Return (x, y) of the center of cell containing provided text 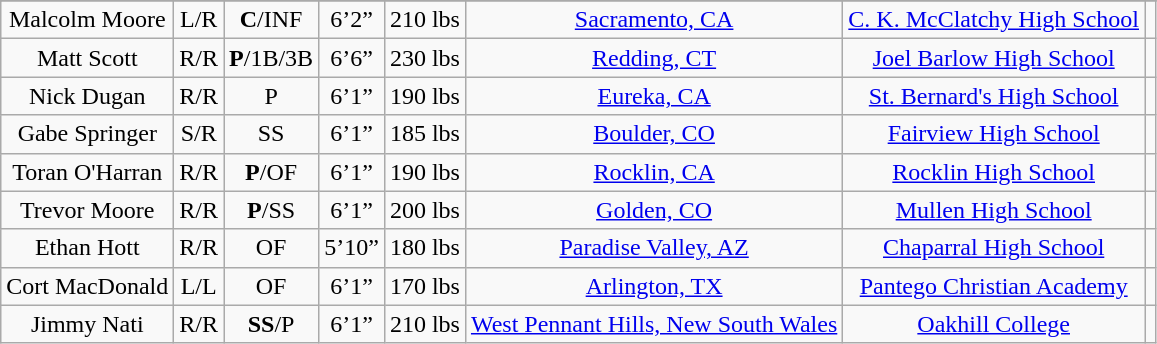
Golden, CO (654, 210)
Cort MacDonald (88, 286)
P/SS (272, 210)
Pantego Christian Academy (994, 286)
Jimmy Nati (88, 324)
Boulder, CO (654, 134)
C/INF (272, 20)
6’2” (352, 20)
L/L (199, 286)
230 lbs (424, 58)
Rocklin High School (994, 172)
SS/P (272, 324)
Matt Scott (88, 58)
Trevor Moore (88, 210)
C. K. McClatchy High School (994, 20)
Eureka, CA (654, 96)
Oakhill College (994, 324)
Arlington, TX (654, 286)
Ethan Hott (88, 248)
P/OF (272, 172)
SS (272, 134)
Paradise Valley, AZ (654, 248)
S/R (199, 134)
St. Bernard's High School (994, 96)
West Pennant Hills, New South Wales (654, 324)
Nick Dugan (88, 96)
P (272, 96)
P/1B/3B (272, 58)
6’6” (352, 58)
Toran O'Harran (88, 172)
Redding, CT (654, 58)
5’10” (352, 248)
Malcolm Moore (88, 20)
200 lbs (424, 210)
Sacramento, CA (654, 20)
Joel Barlow High School (994, 58)
180 lbs (424, 248)
185 lbs (424, 134)
Fairview High School (994, 134)
170 lbs (424, 286)
Rocklin, CA (654, 172)
Mullen High School (994, 210)
Gabe Springer (88, 134)
Chaparral High School (994, 248)
L/R (199, 20)
